Find where the given text appears and provide that cell's center as [x, y] coordinate. 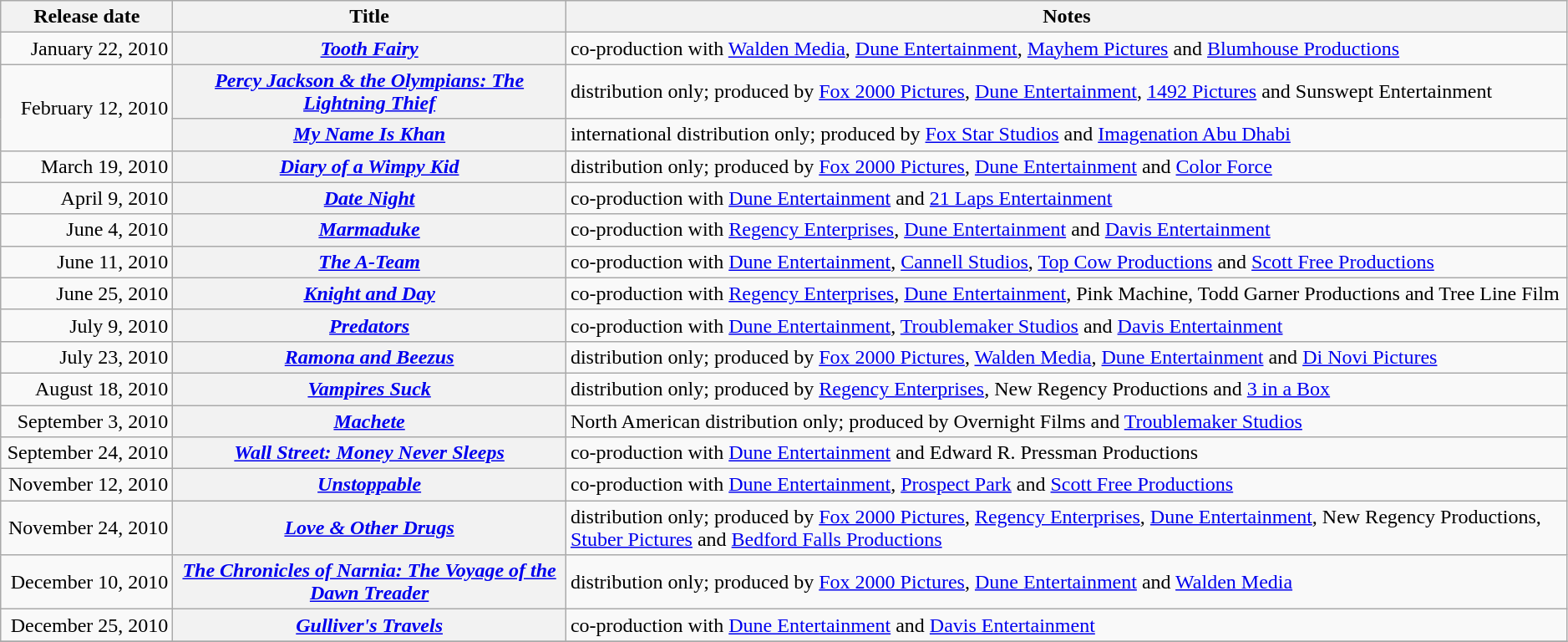
distribution only; produced by Regency Enterprises, New Regency Productions and 3 in a Box [1066, 389]
Diary of a Wimpy Kid [369, 166]
Wall Street: Money Never Sleeps [369, 453]
Percy Jackson & the Olympians: The Lightning Thief [369, 92]
North American distribution only; produced by Overnight Films and Troublemaker Studios [1066, 420]
April 9, 2010 [87, 198]
distribution only; produced by Fox 2000 Pictures, Walden Media, Dune Entertainment and Di Novi Pictures [1066, 357]
June 4, 2010 [87, 230]
February 12, 2010 [87, 107]
Release date [87, 17]
distribution only; produced by Fox 2000 Pictures, Dune Entertainment and Walden Media [1066, 582]
co-production with Dune Entertainment and Edward R. Pressman Productions [1066, 453]
co-production with Walden Media, Dune Entertainment, Mayhem Pictures and Blumhouse Productions [1066, 48]
international distribution only; produced by Fox Star Studios and Imagenation Abu Dhabi [1066, 135]
Machete [369, 420]
Tooth Fairy [369, 48]
Unstoppable [369, 485]
The Chronicles of Narnia: The Voyage of the Dawn Treader [369, 582]
July 23, 2010 [87, 357]
Love & Other Drugs [369, 528]
November 24, 2010 [87, 528]
co-production with Dune Entertainment, Prospect Park and Scott Free Productions [1066, 485]
Notes [1066, 17]
Title [369, 17]
March 19, 2010 [87, 166]
co-production with Dune Entertainment, Cannell Studios, Top Cow Productions and Scott Free Productions [1066, 262]
December 10, 2010 [87, 582]
September 3, 2010 [87, 420]
My Name Is Khan [369, 135]
June 25, 2010 [87, 293]
co-production with Regency Enterprises, Dune Entertainment and Davis Entertainment [1066, 230]
co-production with Regency Enterprises, Dune Entertainment, Pink Machine, Todd Garner Productions and Tree Line Film [1066, 293]
Marmaduke [369, 230]
Gulliver's Travels [369, 625]
November 12, 2010 [87, 485]
August 18, 2010 [87, 389]
December 25, 2010 [87, 625]
September 24, 2010 [87, 453]
July 9, 2010 [87, 325]
co-production with Dune Entertainment, Troublemaker Studios and Davis Entertainment [1066, 325]
Predators [369, 325]
distribution only; produced by Fox 2000 Pictures, Dune Entertainment, 1492 Pictures and Sunswept Entertainment [1066, 92]
Vampires Suck [369, 389]
Date Night [369, 198]
January 22, 2010 [87, 48]
The A-Team [369, 262]
June 11, 2010 [87, 262]
Knight and Day [369, 293]
Ramona and Beezus [369, 357]
distribution only; produced by Fox 2000 Pictures, Dune Entertainment and Color Force [1066, 166]
co-production with Dune Entertainment and 21 Laps Entertainment [1066, 198]
co-production with Dune Entertainment and Davis Entertainment [1066, 625]
